Output the [x, y] coordinate of the center of the cell containing the given text.  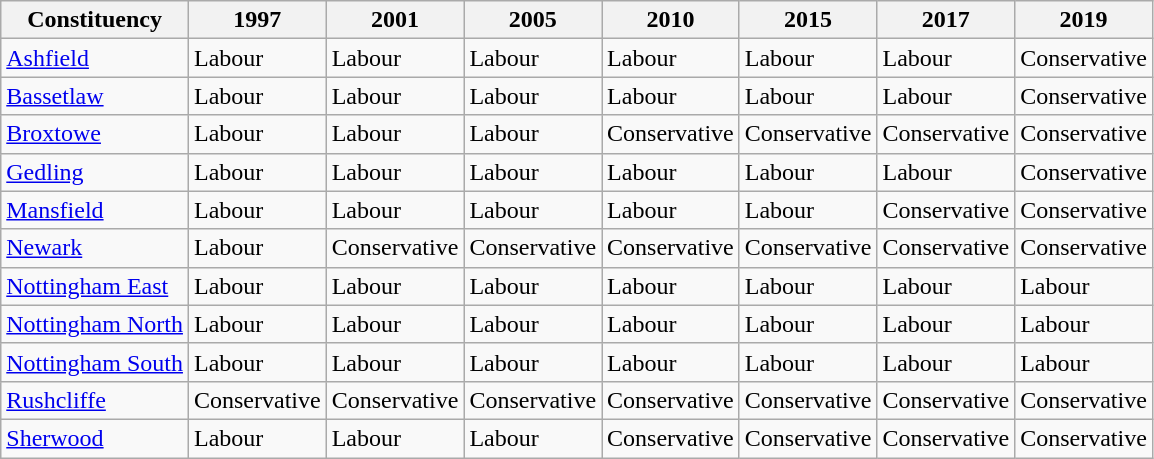
Broxtowe [95, 134]
Ashfield [95, 58]
2019 [1084, 20]
Sherwood [95, 438]
2001 [395, 20]
Nottingham South [95, 362]
Nottingham North [95, 324]
Nottingham East [95, 286]
Rushcliffe [95, 400]
Gedling [95, 172]
2010 [671, 20]
2017 [946, 20]
2015 [808, 20]
2005 [533, 20]
Mansfield [95, 210]
1997 [257, 20]
Bassetlaw [95, 96]
Constituency [95, 20]
Newark [95, 248]
